Scan for the cell matching the given text and deliver its (X, Y) coordinate at center. 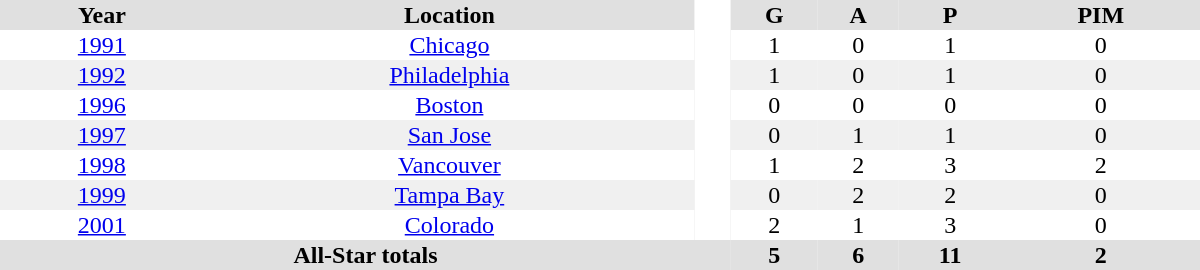
Philadelphia (450, 75)
San Jose (450, 135)
All-Star totals (366, 255)
1992 (102, 75)
P (950, 15)
Year (102, 15)
Boston (450, 105)
2001 (102, 225)
1996 (102, 105)
11 (950, 255)
5 (774, 255)
PIM (1100, 15)
Vancouver (450, 165)
1991 (102, 45)
Tampa Bay (450, 195)
6 (858, 255)
Location (450, 15)
1997 (102, 135)
Colorado (450, 225)
1999 (102, 195)
G (774, 15)
A (858, 15)
Chicago (450, 45)
1998 (102, 165)
